Locate the cell with the specified text and output its [x, y] center coordinate. 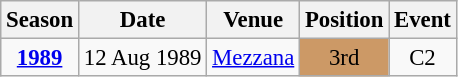
Mezzana [254, 58]
Event [423, 20]
Position [344, 20]
Date [142, 20]
12 Aug 1989 [142, 58]
3rd [344, 58]
Season [40, 20]
Venue [254, 20]
1989 [40, 58]
C2 [423, 58]
